For the text-containing cell, return its midpoint in (X, Y) coordinate format. 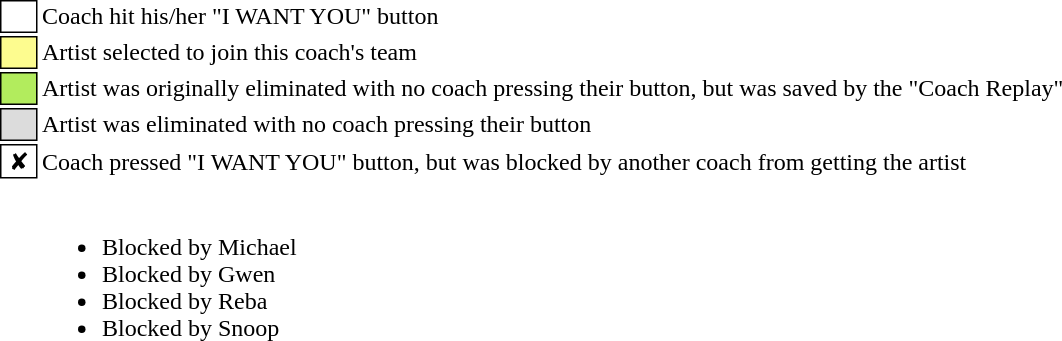
✘ (19, 161)
